Detect which cell encompasses the target text, then output its (X, Y) center coordinate. 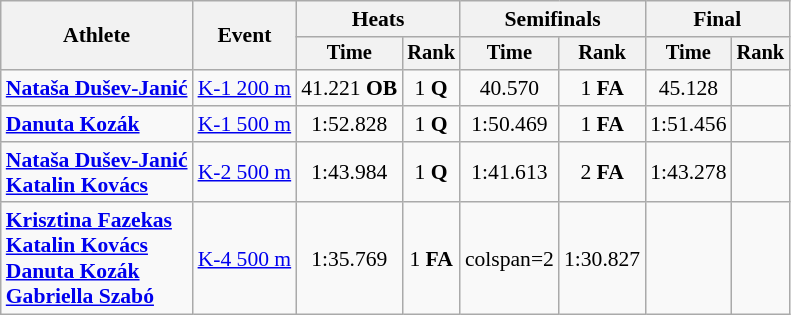
2 FA (602, 172)
41.221 OB (349, 88)
Semifinals (552, 19)
K-1 500 m (245, 124)
colspan=2 (510, 259)
1:41.613 (510, 172)
1:43.278 (688, 172)
Danuta Kozák (97, 124)
1:30.827 (602, 259)
K-1 200 m (245, 88)
40.570 (510, 88)
45.128 (688, 88)
Krisztina FazekasKatalin KovácsDanuta KozákGabriella Szabó (97, 259)
1:43.984 (349, 172)
1:50.469 (510, 124)
Heats (378, 19)
1:35.769 (349, 259)
Athlete (97, 36)
K-2 500 m (245, 172)
1:52.828 (349, 124)
Nataša Dušev-Janić (97, 88)
Final (717, 19)
Nataša Dušev-JanićKatalin Kovács (97, 172)
1:51.456 (688, 124)
Event (245, 36)
K-4 500 m (245, 259)
